Search for the cell housing the specified text and yield its (X, Y) center coordinate. 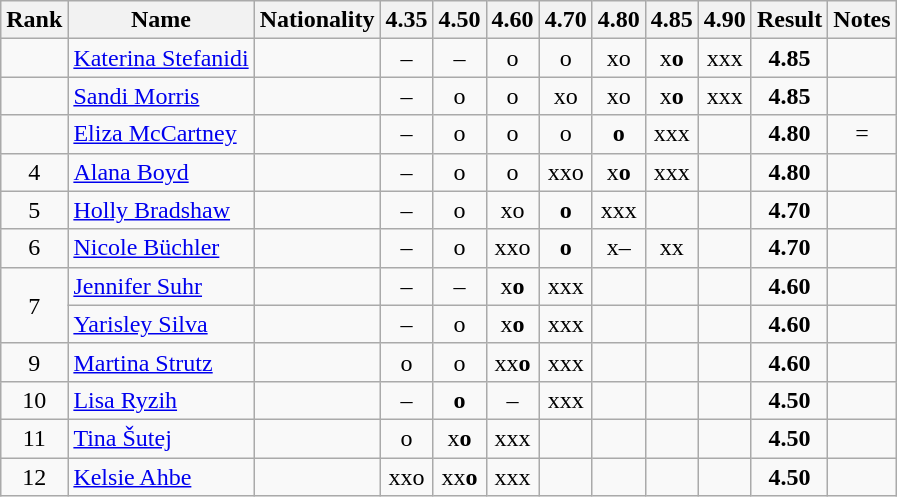
9 (34, 362)
5 (34, 210)
Nationality (317, 20)
Nicole Büchler (161, 248)
12 (34, 477)
Tina Šutej (161, 438)
Katerina Stefanidi (161, 58)
= (862, 134)
11 (34, 438)
Holly Bradshaw (161, 210)
6 (34, 248)
Notes (862, 20)
4.35 (406, 20)
Name (161, 20)
Martina Strutz (161, 362)
Eliza McCartney (161, 134)
xx (672, 248)
Kelsie Ahbe (161, 477)
Lisa Ryzih (161, 400)
10 (34, 400)
7 (34, 305)
Yarisley Silva (161, 324)
Rank (34, 20)
Alana Boyd (161, 172)
4 (34, 172)
x– (618, 248)
Result (789, 20)
4.90 (724, 20)
Jennifer Suhr (161, 286)
Sandi Morris (161, 96)
